Scan for the cell matching the given text and deliver its [x, y] coordinate at center. 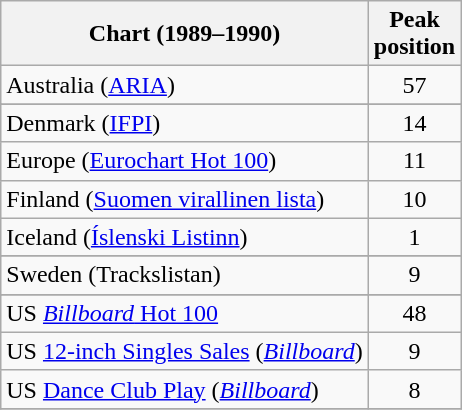
Australia (ARIA) [185, 85]
10 [414, 199]
Denmark (IFPI) [185, 123]
US 12-inch Singles Sales (Billboard) [185, 351]
14 [414, 123]
US Dance Club Play (Billboard) [185, 389]
48 [414, 313]
Finland (Suomen virallinen lista) [185, 199]
11 [414, 161]
Chart (1989–1990) [185, 34]
Peakposition [414, 34]
8 [414, 389]
Sweden (Trackslistan) [185, 275]
1 [414, 237]
57 [414, 85]
Europe (Eurochart Hot 100) [185, 161]
US Billboard Hot 100 [185, 313]
Iceland (Íslenski Listinn) [185, 237]
